Output the [X, Y] coordinate of the center of the cell containing the given text.  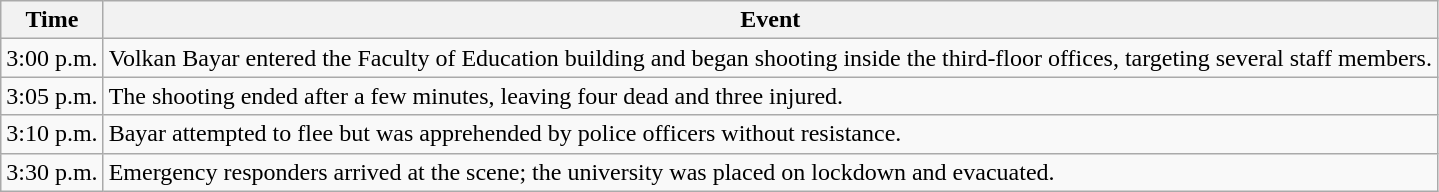
Emergency responders arrived at the scene; the university was placed on lockdown and evacuated. [770, 172]
3:00 p.m. [52, 58]
Time [52, 20]
The shooting ended after a few minutes, leaving four dead and three injured. [770, 96]
3:30 p.m. [52, 172]
3:10 p.m. [52, 134]
Bayar attempted to flee but was apprehended by police officers without resistance. [770, 134]
3:05 p.m. [52, 96]
Volkan Bayar entered the Faculty of Education building and began shooting inside the third-floor offices, targeting several staff members. [770, 58]
Event [770, 20]
